Search for the cell housing the specified text and yield its (X, Y) center coordinate. 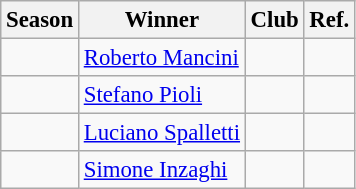
Club (274, 20)
Roberto Mancini (162, 58)
Luciano Spalletti (162, 133)
Winner (162, 20)
Stefano Pioli (162, 95)
Ref. (329, 20)
Season (40, 20)
Simone Inzaghi (162, 170)
